Locate the cell with the specified text and output its [X, Y] center coordinate. 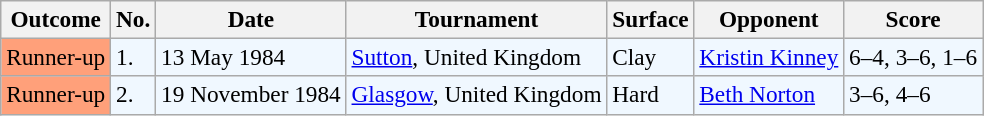
Opponent [769, 19]
Outcome [56, 19]
Score [914, 19]
Tournament [476, 19]
Clay [650, 57]
Date [251, 19]
1. [134, 57]
Beth Norton [769, 95]
19 November 1984 [251, 95]
13 May 1984 [251, 57]
3–6, 4–6 [914, 95]
No. [134, 19]
2. [134, 95]
Kristin Kinney [769, 57]
Hard [650, 95]
Surface [650, 19]
Sutton, United Kingdom [476, 57]
Glasgow, United Kingdom [476, 95]
6–4, 3–6, 1–6 [914, 57]
